Provide the [X, Y] coordinate of the cell's center where the given text is located.  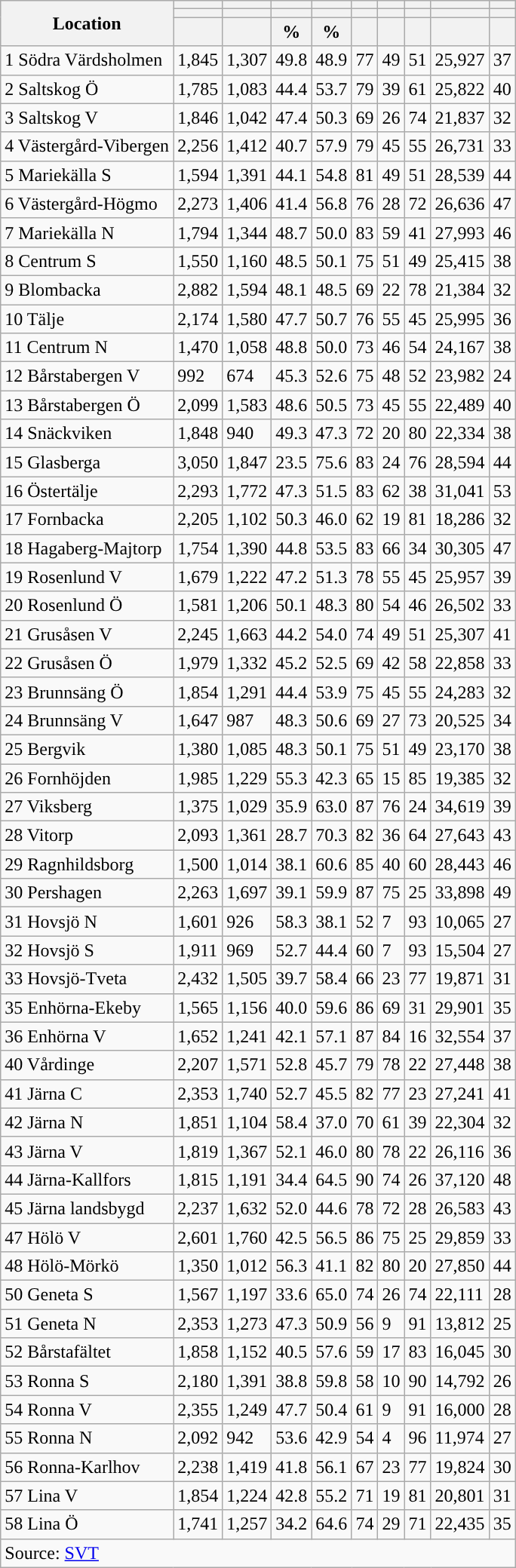
29,901 [460, 1008]
30 Pershagen [88, 893]
1,565 [198, 1008]
5 Mariekälla S [88, 175]
49.3 [291, 434]
24,283 [460, 692]
9 Blombacka [88, 290]
59.6 [332, 1008]
25,307 [460, 634]
19,871 [460, 979]
1,470 [198, 348]
1,273 [247, 1324]
2,263 [198, 893]
2,355 [198, 1410]
20,525 [460, 720]
27,241 [460, 1094]
50.9 [332, 1324]
19 Rosenlund V [88, 577]
3,050 [198, 462]
1,505 [247, 979]
1,014 [247, 864]
56 [365, 1324]
48.7 [291, 232]
2,180 [198, 1381]
38.8 [291, 1381]
1,332 [247, 663]
32 Hovsjö S [88, 950]
1,632 [247, 1208]
57.9 [332, 146]
1,772 [247, 491]
44.2 [291, 634]
1,679 [198, 577]
24 Brunnsäng V [88, 720]
34.4 [291, 1180]
1,601 [198, 922]
2,238 [198, 1467]
1,754 [198, 548]
22 Grusåsen Ö [88, 663]
45.7 [332, 1065]
42.1 [291, 1036]
31 Hovsjö N [88, 922]
49.8 [291, 60]
57.1 [332, 1036]
37.0 [332, 1122]
20 Rosenlund Ö [88, 606]
63.0 [332, 807]
43 Järna V [88, 1151]
1,848 [198, 434]
1,785 [198, 89]
56.1 [332, 1467]
28.7 [291, 836]
28,539 [460, 175]
50 Geneta S [88, 1295]
1,847 [247, 462]
34,619 [460, 807]
60.6 [332, 864]
1,583 [247, 405]
26,636 [460, 204]
10 Tälje [88, 319]
1,224 [247, 1496]
52.6 [332, 376]
17 [391, 1352]
12 Bårstabergen V [88, 376]
52.5 [332, 663]
1,697 [247, 893]
1,794 [198, 232]
41 Järna C [88, 1094]
10,065 [460, 922]
1,500 [198, 864]
29 [391, 1524]
31,041 [460, 491]
35.9 [291, 807]
1,985 [198, 778]
55 Ronna N [88, 1438]
969 [247, 950]
57 Lina V [88, 1496]
22,858 [460, 663]
1,652 [198, 1036]
942 [247, 1438]
1,375 [198, 807]
40.5 [291, 1352]
3 Saltskog V [88, 118]
1,390 [247, 548]
40 Vårdinge [88, 1065]
42.9 [332, 1438]
41.8 [291, 1467]
70.3 [332, 836]
1,663 [247, 634]
1,367 [247, 1151]
23,170 [460, 749]
53 Ronna S [88, 1381]
28,443 [460, 864]
42.5 [291, 1238]
1,291 [247, 692]
1,419 [247, 1467]
53.6 [291, 1438]
17 Fornbacka [88, 520]
14,792 [460, 1381]
47.2 [291, 577]
67 [365, 1467]
1,815 [198, 1180]
64.5 [332, 1180]
Source: SVT [258, 1553]
54 Ronna V [88, 1410]
53.7 [332, 89]
18,286 [460, 520]
26,116 [460, 1151]
16 Östertälje [88, 491]
1,083 [247, 89]
42.3 [332, 778]
39.1 [291, 893]
45 Järna landsbygd [88, 1208]
37,120 [460, 1180]
1,206 [247, 606]
27,850 [460, 1266]
42.8 [291, 1496]
1,191 [247, 1180]
22,111 [460, 1295]
58 Lina Ö [88, 1524]
926 [247, 922]
8 Centrum S [88, 261]
26 Fornhöjden [88, 778]
45.3 [291, 376]
42 [391, 663]
1,350 [198, 1266]
1,197 [247, 1295]
44.1 [291, 175]
29 Ragnhildsborg [88, 864]
44 Järna-Kallfors [88, 1180]
50.6 [332, 720]
1,406 [247, 204]
33,898 [460, 893]
51.3 [332, 577]
44.6 [332, 1208]
21,384 [460, 290]
1,740 [247, 1094]
25,927 [460, 60]
27 Viksberg [88, 807]
2,882 [198, 290]
19,824 [460, 1467]
35 Enhörna-Ekeby [88, 1008]
1,845 [198, 60]
1,567 [198, 1295]
1,029 [247, 807]
40.0 [291, 1008]
57.6 [332, 1352]
2,601 [198, 1238]
1,412 [247, 146]
25,415 [460, 261]
58.3 [291, 922]
54.8 [332, 175]
1,102 [247, 520]
992 [198, 376]
48.8 [291, 348]
1,858 [198, 1352]
1,104 [247, 1122]
2,293 [198, 491]
1,851 [198, 1122]
40.7 [291, 146]
48 Hölö-Mörkö [88, 1266]
15 Glasberga [88, 462]
2,273 [198, 204]
1,550 [198, 261]
27,993 [460, 232]
24,167 [460, 348]
22,334 [460, 434]
4 Västergård-Vibergen [88, 146]
16,000 [460, 1410]
1,160 [247, 261]
56.8 [332, 204]
26,583 [460, 1208]
1,380 [198, 749]
1,307 [247, 60]
13,812 [460, 1324]
1,085 [247, 749]
20,801 [460, 1496]
56.3 [291, 1266]
45.5 [332, 1094]
56.5 [332, 1238]
41.4 [291, 204]
52.0 [291, 1208]
7 Mariekälla N [88, 232]
51 Geneta N [88, 1324]
33.6 [291, 1295]
14 Snäckviken [88, 434]
96 [418, 1438]
1,581 [198, 606]
1,361 [247, 836]
33 Hovsjö-Tveta [88, 979]
23,982 [460, 376]
26,731 [460, 146]
52.8 [291, 1065]
Location [88, 23]
16 [418, 1036]
48.6 [291, 405]
1,222 [247, 577]
53 [502, 491]
1,229 [247, 778]
51.5 [332, 491]
45.2 [291, 663]
25,995 [460, 319]
16,045 [460, 1352]
21,837 [460, 118]
22,304 [460, 1122]
25,957 [460, 577]
1,846 [198, 118]
53.9 [332, 692]
42 Järna N [88, 1122]
65.0 [332, 1295]
1,012 [247, 1266]
55.3 [291, 778]
1,344 [247, 232]
47.4 [291, 118]
10 [391, 1381]
18 Hagaberg-Majtorp [88, 548]
52 Bårstafältet [88, 1352]
1,911 [198, 950]
39.7 [291, 979]
64 [418, 836]
11 Centrum N [88, 348]
30,305 [460, 548]
22,489 [460, 405]
2,245 [198, 634]
2,432 [198, 979]
25,822 [460, 89]
2 Saltskog Ö [88, 89]
1,042 [247, 118]
1,979 [198, 663]
32,554 [460, 1036]
2,093 [198, 836]
940 [247, 434]
2,205 [198, 520]
2,237 [198, 1208]
54.0 [332, 634]
1,819 [198, 1151]
1,741 [198, 1524]
987 [247, 720]
47 Hölö V [88, 1238]
75.6 [332, 462]
23.5 [291, 462]
53.5 [332, 548]
674 [247, 376]
23 Brunnsäng Ö [88, 692]
21 Grusåsen V [88, 634]
15,504 [460, 950]
28 Vitorp [88, 836]
36 Enhörna V [88, 1036]
56 Ronna-Karlhov [88, 1467]
50.4 [332, 1410]
48.1 [291, 290]
1,257 [247, 1524]
15 [391, 778]
1 Södra Värdsholmen [88, 60]
55.2 [332, 1496]
4 [391, 1438]
2,092 [198, 1438]
34.2 [291, 1524]
1,152 [247, 1352]
2,099 [198, 405]
1,156 [247, 1008]
27,643 [460, 836]
27,448 [460, 1065]
1,241 [247, 1036]
1,580 [247, 319]
1,249 [247, 1410]
48.9 [332, 60]
1,058 [247, 348]
50.5 [332, 405]
2,256 [198, 146]
64.6 [332, 1524]
2,174 [198, 319]
25 Bergvik [88, 749]
22,435 [460, 1524]
1,571 [247, 1065]
6 Västergård-Högmo [88, 204]
59.8 [332, 1381]
13 Bårstabergen Ö [88, 405]
1,647 [198, 720]
59.9 [332, 893]
84 [391, 1036]
65 [365, 778]
1,760 [247, 1238]
70 [365, 1122]
41.1 [332, 1266]
29,859 [460, 1238]
52.1 [291, 1151]
44.8 [291, 548]
11,974 [460, 1438]
28,594 [460, 462]
2,207 [198, 1065]
19,385 [460, 778]
50.7 [332, 319]
26,502 [460, 606]
